Locate the cell with the specified text and output its [X, Y] center coordinate. 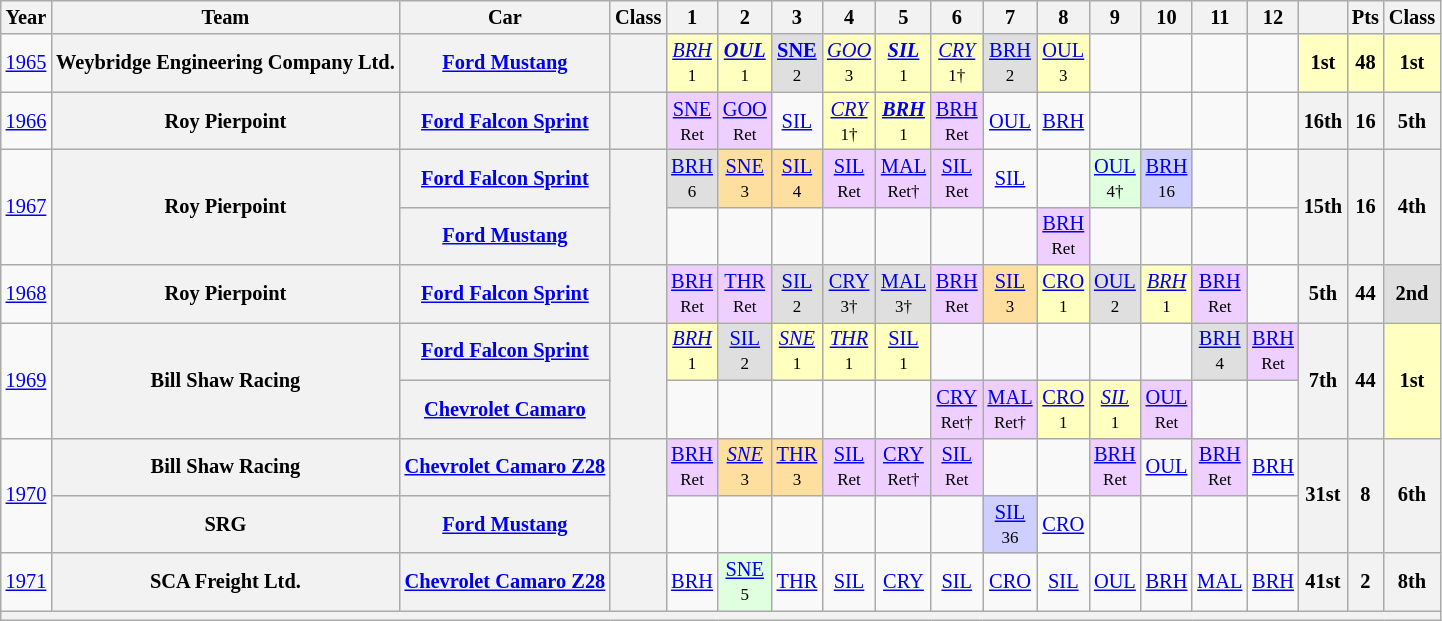
SCA Freight Ltd. [225, 582]
31st [1323, 496]
THR [797, 582]
1969 [26, 380]
16th [1323, 121]
12 [1273, 17]
OUL3 [1064, 63]
5 [904, 17]
Year [26, 17]
41st [1323, 582]
8th [1412, 582]
2nd [1412, 294]
Chevrolet Camaro [506, 409]
BRH16 [1167, 178]
SNERet [692, 121]
Pts [1366, 17]
10 [1167, 17]
7 [1010, 17]
SIL36 [1010, 524]
THR3 [797, 467]
SIL3 [1010, 294]
3 [797, 17]
1965 [26, 63]
1966 [26, 121]
Car [506, 17]
Team [225, 17]
4 [849, 17]
BRH2 [1010, 63]
OUL1 [745, 63]
4th [1412, 206]
SNE5 [745, 582]
SIL4 [797, 178]
SNE2 [797, 63]
THRRet [745, 294]
1970 [26, 496]
6th [1412, 496]
GOORet [745, 121]
CRY3† [849, 294]
1968 [26, 294]
SRG [225, 524]
1971 [26, 582]
SNE1 [797, 351]
6 [957, 17]
48 [1366, 63]
CRY [904, 582]
7th [1323, 380]
GOO3 [849, 63]
11 [1220, 17]
1 [692, 17]
OULRet [1167, 409]
OUL2 [1115, 294]
Weybridge Engineering Company Ltd. [225, 63]
1967 [26, 206]
BRH4 [1220, 351]
15th [1323, 206]
MAL [1220, 582]
MAL3† [904, 294]
THR1 [849, 351]
9 [1115, 17]
BRH6 [692, 178]
OUL4† [1115, 178]
